Capture the cell that displays the provided text and extract its [X, Y] central coordinate. 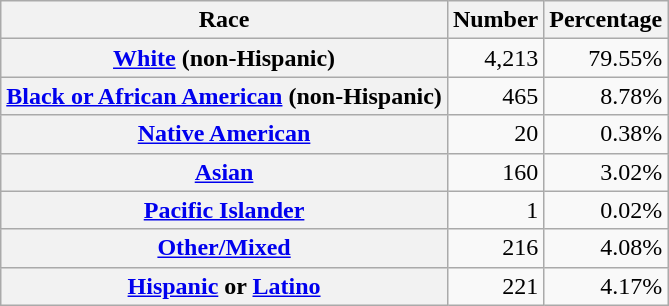
Other/Mixed [224, 248]
0.02% [606, 210]
221 [495, 286]
White (non-Hispanic) [224, 58]
Number [495, 20]
Native American [224, 134]
Black or African American (non-Hispanic) [224, 96]
4,213 [495, 58]
216 [495, 248]
Hispanic or Latino [224, 286]
Asian [224, 172]
0.38% [606, 134]
3.02% [606, 172]
160 [495, 172]
1 [495, 210]
Pacific Islander [224, 210]
Race [224, 20]
20 [495, 134]
8.78% [606, 96]
79.55% [606, 58]
4.08% [606, 248]
Percentage [606, 20]
4.17% [606, 286]
465 [495, 96]
